Extract the [x, y] coordinate from the center of the cell holding the provided text.  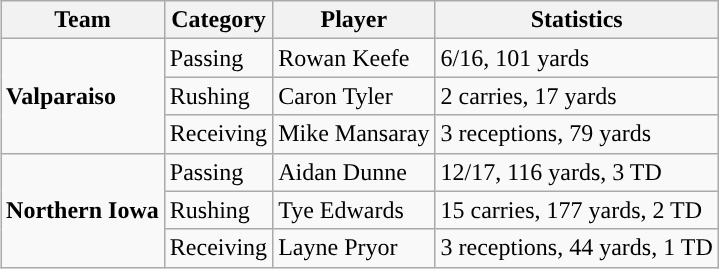
Mike Mansaray [354, 134]
Caron Tyler [354, 96]
Team [83, 20]
15 carries, 177 yards, 2 TD [576, 210]
Statistics [576, 20]
Valparaiso [83, 96]
Layne Pryor [354, 248]
Player [354, 20]
3 receptions, 79 yards [576, 134]
Rowan Keefe [354, 58]
6/16, 101 yards [576, 58]
12/17, 116 yards, 3 TD [576, 172]
Tye Edwards [354, 210]
Aidan Dunne [354, 172]
2 carries, 17 yards [576, 96]
3 receptions, 44 yards, 1 TD [576, 248]
Category [218, 20]
Northern Iowa [83, 210]
